Identify which cell holds the provided text, then report its [x, y] central coordinate. 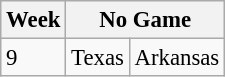
9 [34, 58]
Arkansas [176, 58]
No Game [146, 20]
Week [34, 20]
Texas [98, 58]
